Detect which cell encompasses the target text, then output its (X, Y) center coordinate. 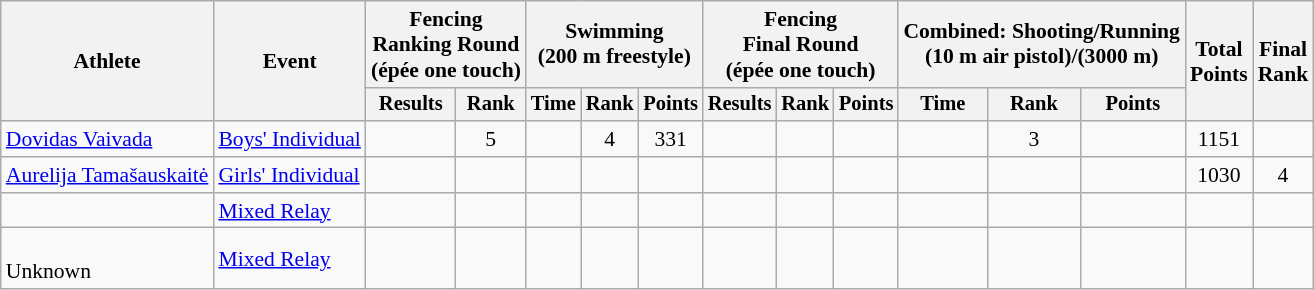
TotalPoints (1219, 61)
Event (290, 61)
5 (491, 139)
FencingRanking Round(épée one touch) (446, 44)
331 (670, 139)
Swimming(200 m freestyle) (614, 44)
3 (1034, 139)
1151 (1219, 139)
FencingFinal Round(épée one touch) (801, 44)
Boys' Individual (290, 139)
1030 (1219, 175)
Girls' Individual (290, 175)
Aurelija Tamašauskaitė (108, 175)
Combined: Shooting/Running(10 m air pistol)/(3000 m) (1042, 44)
FinalRank (1284, 61)
Athlete (108, 61)
Unknown (108, 258)
Dovidas Vaivada (108, 139)
